Provide the [X, Y] coordinate of the cell's center where the given text is located.  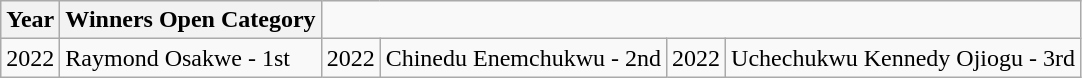
Year [30, 20]
Winners Open Category [190, 20]
Uchechukwu Kennedy Ojiogu - 3rd [904, 58]
Chinedu Enemchukwu - 2nd [523, 58]
Raymond Osakwe - 1st [190, 58]
